For the text-containing cell, return its midpoint in [X, Y] coordinate format. 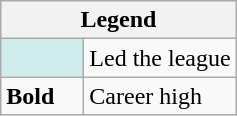
Bold [42, 96]
Led the league [160, 58]
Legend [118, 20]
Career high [160, 96]
